Pinpoint the cell where the given text exists, returning its (x, y) midpoint coordinate. 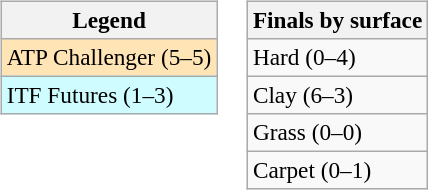
Finals by surface (337, 20)
ITF Futures (1–3) (108, 95)
Legend (108, 20)
Clay (6–3) (337, 95)
Carpet (0–1) (337, 171)
ATP Challenger (5–5) (108, 57)
Grass (0–0) (337, 133)
Hard (0–4) (337, 57)
